Search for the cell housing the specified text and yield its [x, y] center coordinate. 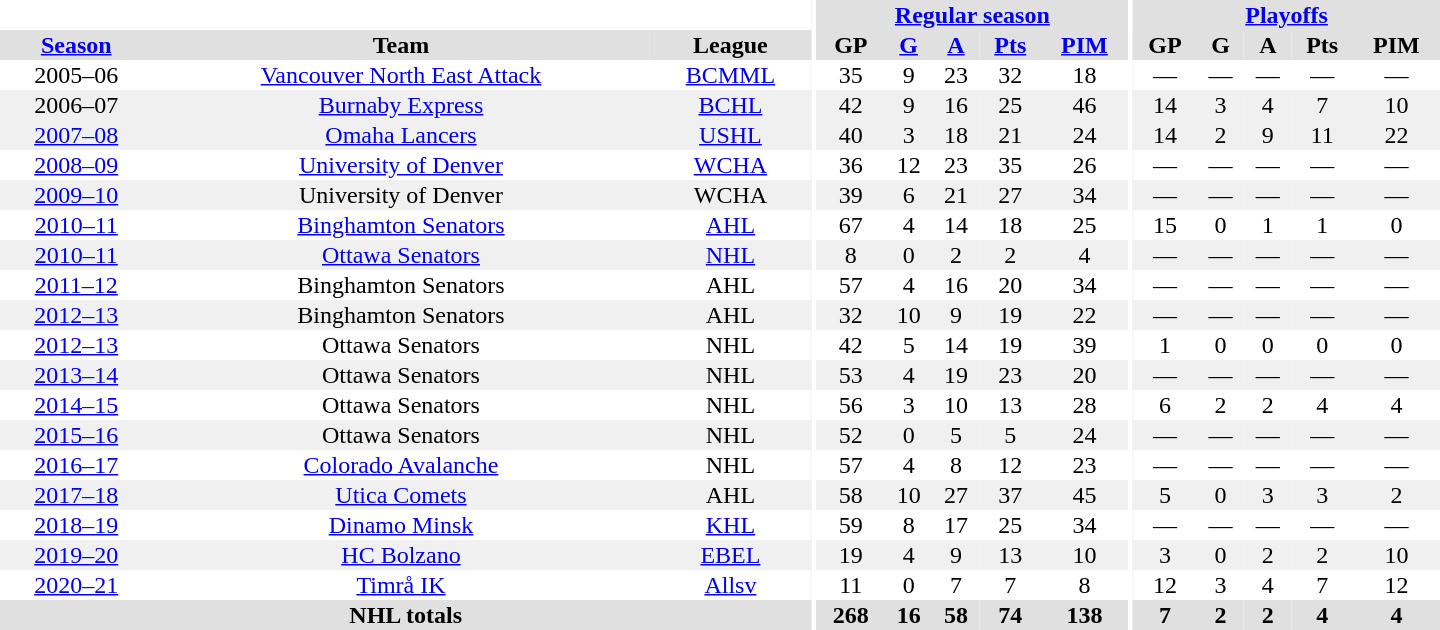
Dinamo Minsk [400, 525]
NHL totals [406, 615]
45 [1084, 495]
Colorado Avalanche [400, 465]
2020–21 [76, 585]
2011–12 [76, 285]
Playoffs [1286, 15]
Team [400, 45]
138 [1084, 615]
2013–14 [76, 375]
2016–17 [76, 465]
36 [851, 165]
37 [1010, 495]
KHL [731, 525]
2006–07 [76, 105]
Season [76, 45]
59 [851, 525]
74 [1010, 615]
67 [851, 225]
268 [851, 615]
40 [851, 135]
56 [851, 405]
BCMML [731, 75]
Timrå IK [400, 585]
League [731, 45]
Vancouver North East Attack [400, 75]
Utica Comets [400, 495]
17 [956, 525]
HC Bolzano [400, 555]
BCHL [731, 105]
EBEL [731, 555]
2005–06 [76, 75]
Regular season [972, 15]
2009–10 [76, 195]
53 [851, 375]
2014–15 [76, 405]
Omaha Lancers [400, 135]
52 [851, 435]
46 [1084, 105]
15 [1165, 225]
2008–09 [76, 165]
2017–18 [76, 495]
2019–20 [76, 555]
Allsv [731, 585]
26 [1084, 165]
2018–19 [76, 525]
Burnaby Express [400, 105]
28 [1084, 405]
2015–16 [76, 435]
2007–08 [76, 135]
USHL [731, 135]
